Return the [X, Y] coordinate for the center point of the cell that contains the specified text.  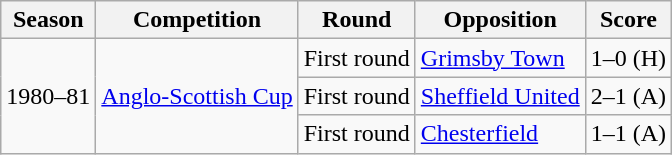
1–0 (H) [628, 58]
1980–81 [48, 96]
Grimsby Town [500, 58]
Chesterfield [500, 134]
Opposition [500, 20]
1–1 (A) [628, 134]
Round [356, 20]
Competition [197, 20]
Score [628, 20]
Sheffield United [500, 96]
2–1 (A) [628, 96]
Season [48, 20]
Anglo-Scottish Cup [197, 96]
